Search for the cell housing the specified text and yield its (X, Y) center coordinate. 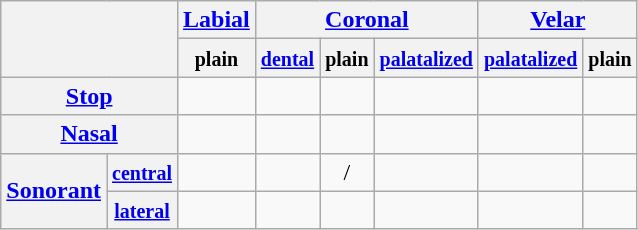
Velar (558, 20)
Sonorant (54, 191)
dental (287, 58)
central (142, 172)
Labial (217, 20)
lateral (142, 210)
/ (347, 172)
Stop (90, 96)
Coronal (366, 20)
Nasal (90, 134)
